Provide the (x, y) coordinate of the cell's center where the given text is located.  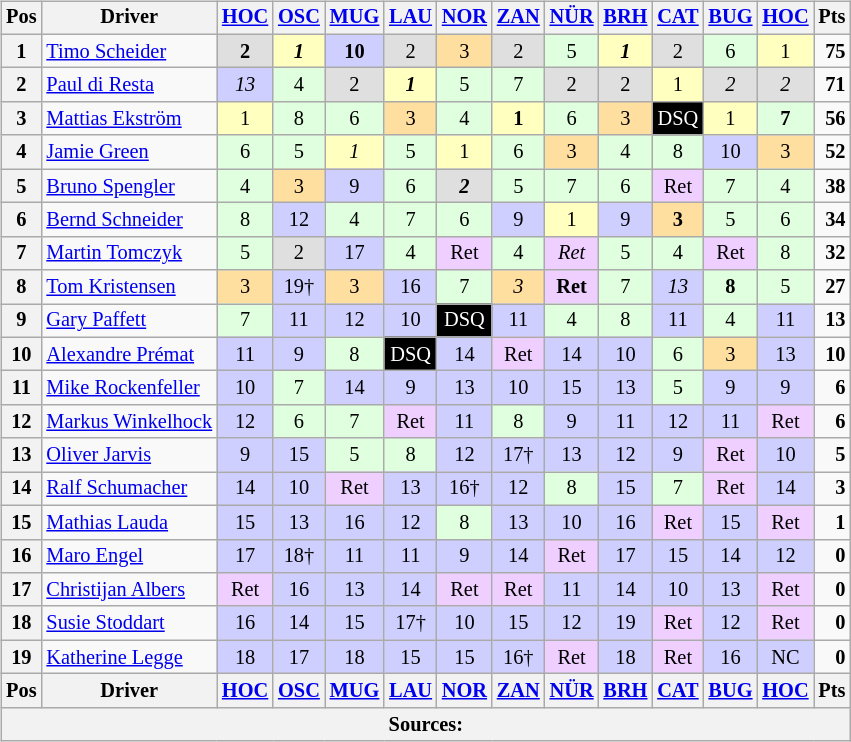
Mathias Lauda (129, 522)
Martin Tomczyk (129, 253)
Bernd Schneider (129, 220)
Alexandre Prémat (129, 354)
Sources: (426, 724)
Ralf Schumacher (129, 489)
32 (832, 253)
Mattias Ekström (129, 119)
56 (832, 119)
Markus Winkelhock (129, 422)
Jamie Green (129, 152)
Maro Engel (129, 556)
38 (832, 186)
19† (299, 287)
Bruno Spengler (129, 186)
Gary Paffett (129, 321)
27 (832, 287)
52 (832, 152)
Oliver Jarvis (129, 455)
71 (832, 85)
Timo Scheider (129, 51)
18† (299, 556)
NC (785, 657)
Christijan Albers (129, 590)
34 (832, 220)
Susie Stoddart (129, 623)
Katherine Legge (129, 657)
Tom Kristensen (129, 287)
75 (832, 51)
Mike Rockenfeller (129, 388)
Paul di Resta (129, 85)
